Locate the cell with the specified text and output its [x, y] center coordinate. 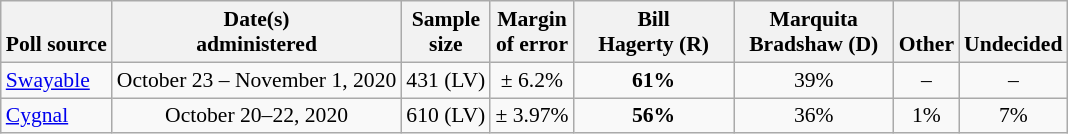
MarquitaBradshaw (D) [814, 32]
61% [654, 80]
Marginof error [532, 32]
Poll source [56, 32]
610 (LV) [446, 116]
36% [814, 116]
39% [814, 80]
56% [654, 116]
Undecided [1013, 32]
7% [1013, 116]
BillHagerty (R) [654, 32]
Samplesize [446, 32]
October 20–22, 2020 [257, 116]
± 3.97% [532, 116]
1% [926, 116]
Cygnal [56, 116]
October 23 – November 1, 2020 [257, 80]
Swayable [56, 80]
± 6.2% [532, 80]
Date(s)administered [257, 32]
431 (LV) [446, 80]
Other [926, 32]
